Determine the [x, y] coordinate at the center of the cell enclosing the given text.  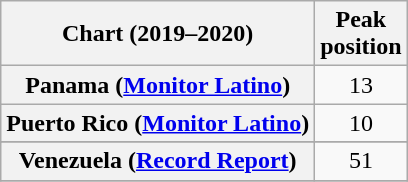
Chart (2019–2020) [158, 34]
Venezuela (Record Report) [158, 161]
51 [361, 161]
10 [361, 123]
Peakposition [361, 34]
13 [361, 85]
Puerto Rico (Monitor Latino) [158, 123]
Panama (Monitor Latino) [158, 85]
